From the cell containing the given text, extract its center point as [X, Y] coordinate. 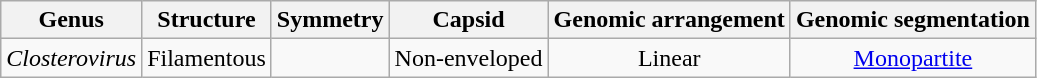
Monopartite [912, 58]
Structure [207, 20]
Non-enveloped [468, 58]
Genomic segmentation [912, 20]
Genomic arrangement [669, 20]
Closterovirus [72, 58]
Capsid [468, 20]
Genus [72, 20]
Filamentous [207, 58]
Linear [669, 58]
Symmetry [330, 20]
